Scan for the cell matching the given text and deliver its [x, y] coordinate at center. 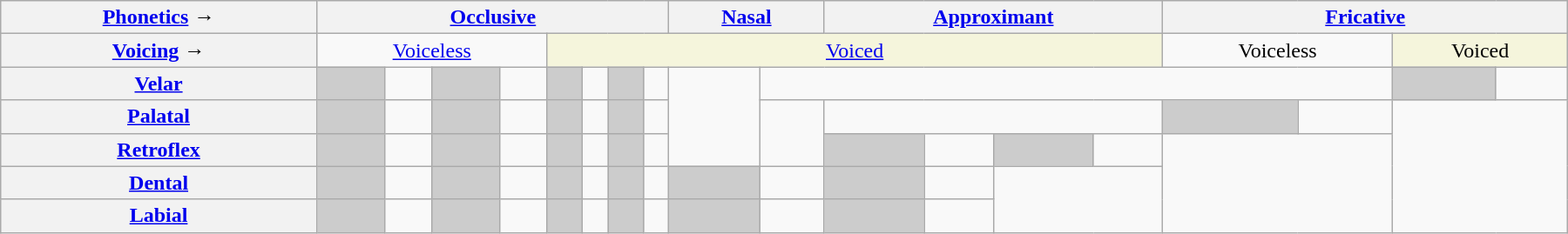
Voicing → [159, 50]
Palatal [159, 117]
Occlusive [493, 17]
Dental [159, 183]
Nasal [747, 17]
Retroflex [159, 150]
Fricative [1366, 17]
Approximant [993, 17]
Velar [159, 84]
Phonetics → [159, 17]
Labial [159, 216]
